Pinpoint the cell where the given text exists, returning its (x, y) midpoint coordinate. 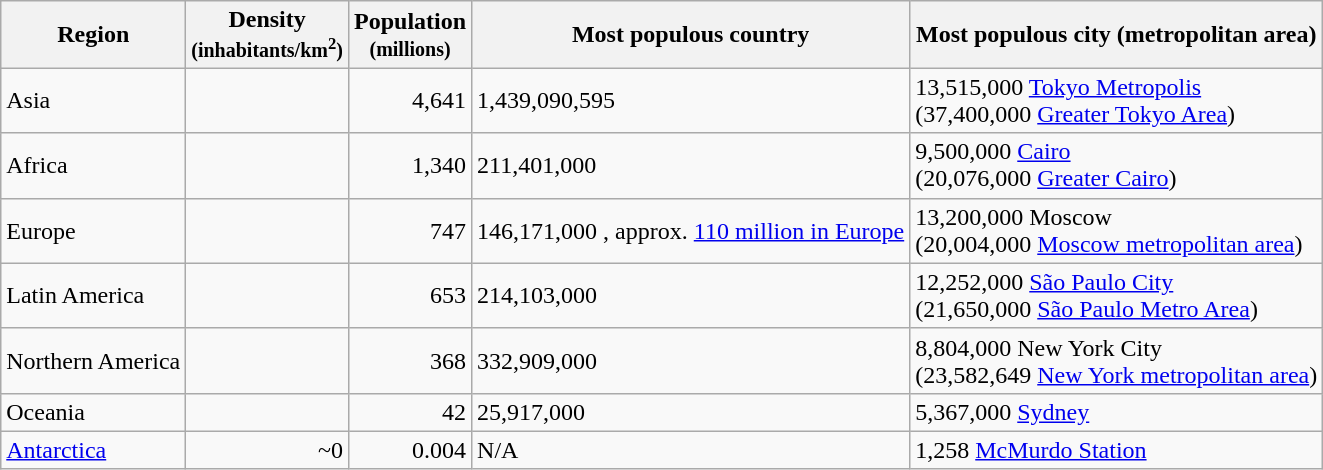
42 (410, 412)
146,171,000 , approx. 110 million in Europe (691, 230)
1,439,090,595 (691, 100)
25,917,000 (691, 412)
Population(millions) (410, 34)
211,401,000 (691, 166)
0.004 (410, 450)
4,641 (410, 100)
653 (410, 296)
Africa (94, 166)
Region (94, 34)
332,909,000 (691, 360)
5,367,000 Sydney (1116, 412)
Density(inhabitants/km2) (268, 34)
12,252,000 São Paulo City(21,650,000 São Paulo Metro Area) (1116, 296)
Asia (94, 100)
Most populous country (691, 34)
Latin America (94, 296)
Europe (94, 230)
Most populous city (metropolitan area) (1116, 34)
214,103,000 (691, 296)
9,500,000 Cairo(20,076,000 Greater Cairo) (1116, 166)
Oceania (94, 412)
13,200,000 Moscow(20,004,000 Moscow metropolitan area) (1116, 230)
1,340 (410, 166)
1,258 McMurdo Station (1116, 450)
13,515,000 Tokyo Metropolis(37,400,000 Greater Tokyo Area) (1116, 100)
8,804,000 New York City(23,582,649 New York metropolitan area) (1116, 360)
Northern America (94, 360)
368 (410, 360)
~0 (268, 450)
N/A (691, 450)
Antarctica (94, 450)
747 (410, 230)
